Pinpoint the cell where the given text exists, returning its (x, y) midpoint coordinate. 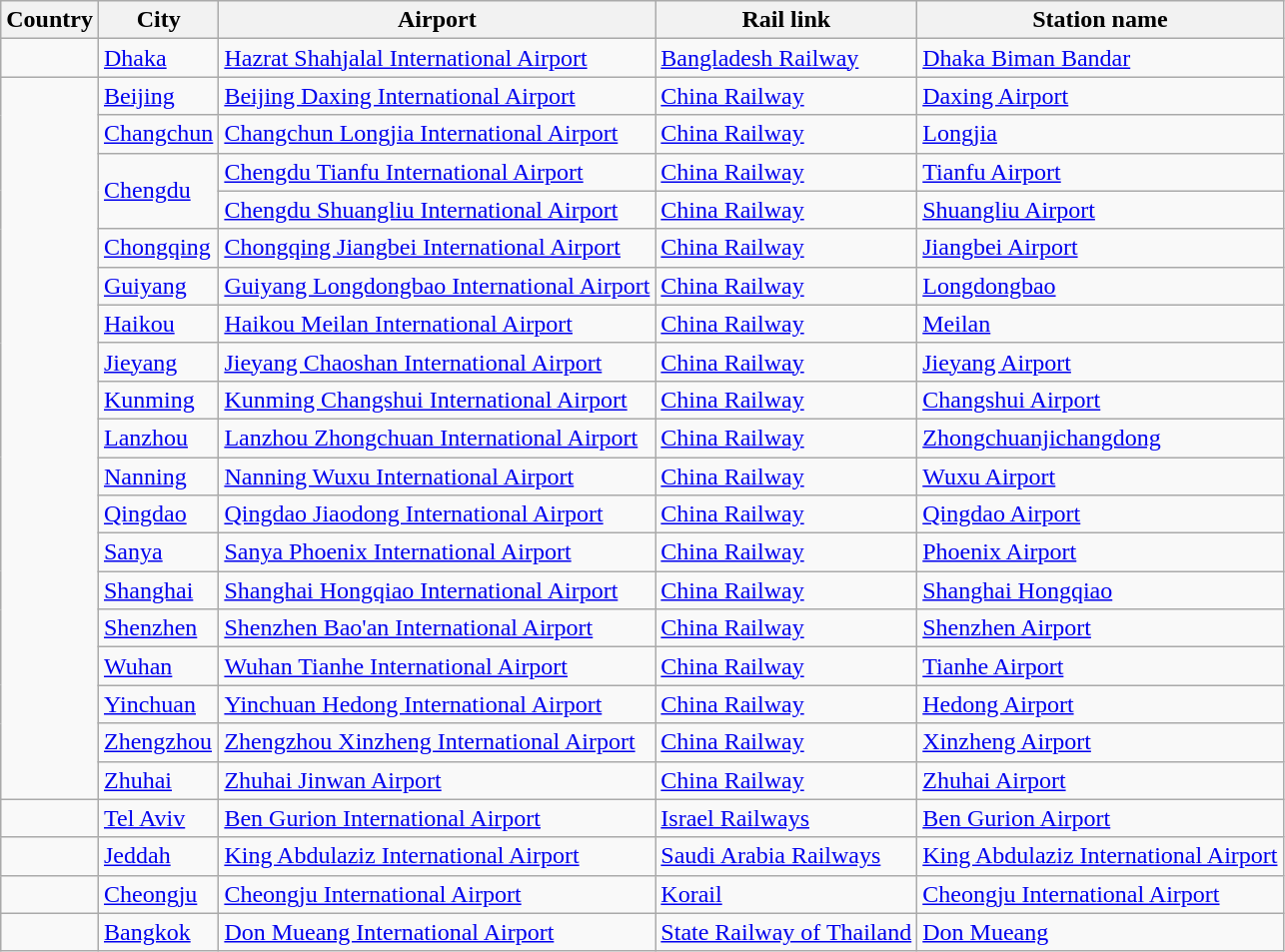
Hazrat Shahjalal International Airport (438, 58)
Chengdu Shuangliu International Airport (438, 210)
Daxing Airport (1100, 96)
Beijing Daxing International Airport (438, 96)
Wuhan Tianhe International Airport (438, 666)
Qingdao (158, 514)
Jieyang (158, 362)
Shenzhen Airport (1100, 628)
Jieyang Airport (1100, 362)
Longdongbao (1100, 286)
Shenzhen Bao'an International Airport (438, 628)
Longjia (1100, 134)
Guiyang (158, 286)
Lanzhou Zhongchuan International Airport (438, 438)
Saudi Arabia Railways (786, 856)
Tianfu Airport (1100, 172)
Haikou Meilan International Airport (438, 324)
Shanghai (158, 590)
Zhuhai Jinwan Airport (438, 780)
Shanghai Hongqiao International Airport (438, 590)
Jeddah (158, 856)
Changchun Longjia International Airport (438, 134)
Kunming Changshui International Airport (438, 400)
Station name (1100, 20)
Guiyang Longdongbao International Airport (438, 286)
Phoenix Airport (1100, 552)
Ben Gurion Airport (1100, 818)
Zhuhai Airport (1100, 780)
Sanya (158, 552)
Yinchuan Hedong International Airport (438, 704)
Country (50, 20)
Nanning Wuxu International Airport (438, 476)
Shenzhen (158, 628)
Wuxu Airport (1100, 476)
Kunming (158, 400)
Chengdu (158, 191)
Zhuhai (158, 780)
Wuhan (158, 666)
City (158, 20)
Changchun (158, 134)
Shanghai Hongqiao (1100, 590)
Beijing (158, 96)
Dhaka Biman Bandar (1100, 58)
Dhaka (158, 58)
Nanning (158, 476)
Yinchuan (158, 704)
Chongqing (158, 248)
State Railway of Thailand (786, 932)
Zhengzhou (158, 742)
Qingdao Airport (1100, 514)
Rail link (786, 20)
Zhengzhou Xinzheng International Airport (438, 742)
Tianhe Airport (1100, 666)
Don Mueang International Airport (438, 932)
Airport (438, 20)
Israel Railways (786, 818)
Qingdao Jiaodong International Airport (438, 514)
Chongqing Jiangbei International Airport (438, 248)
Chengdu Tianfu International Airport (438, 172)
Korail (786, 894)
Sanya Phoenix International Airport (438, 552)
Haikou (158, 324)
Ben Gurion International Airport (438, 818)
Bangkok (158, 932)
Meilan (1100, 324)
Changshui Airport (1100, 400)
Bangladesh Railway (786, 58)
Lanzhou (158, 438)
Jiangbei Airport (1100, 248)
Shuangliu Airport (1100, 210)
Don Mueang (1100, 932)
Cheongju (158, 894)
Xinzheng Airport (1100, 742)
Zhongchuanjichangdong (1100, 438)
Jieyang Chaoshan International Airport (438, 362)
Tel Aviv (158, 818)
Hedong Airport (1100, 704)
